Pinpoint the cell where the given text exists, returning its (X, Y) midpoint coordinate. 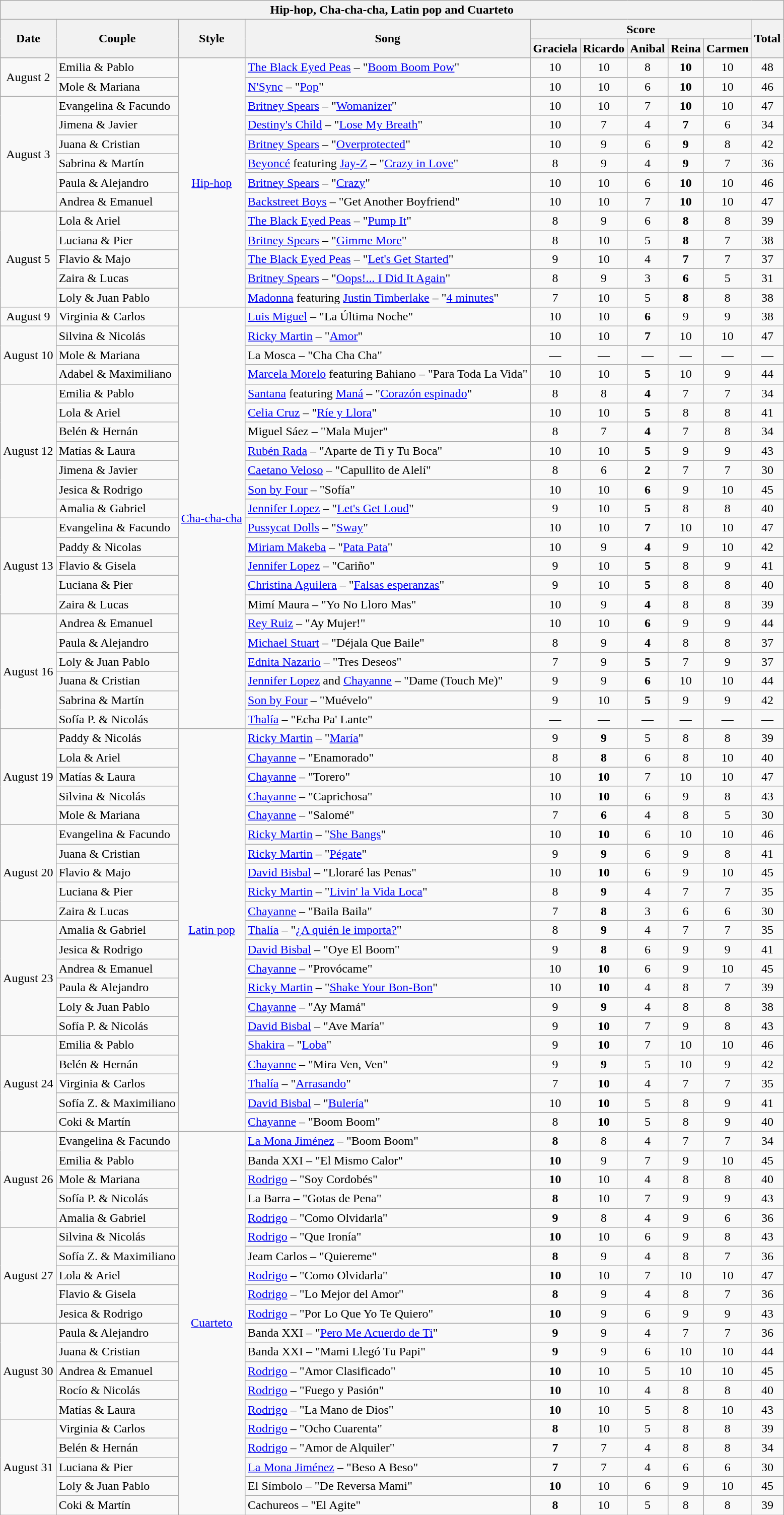
La Barra – "Gotas de Pena" (388, 1199)
Chayanne – "Torero" (388, 777)
Score (640, 29)
Jennifer Lopez – "Let's Get Loud" (388, 508)
Reina (686, 48)
31 (767, 279)
David Bisbal – "Ave María" (388, 1026)
August 24 (28, 1083)
Style (211, 39)
David Bisbal – "Oye El Boom" (388, 949)
Latin pop (211, 930)
The Black Eyed Peas – "Boom Boom Pow" (388, 67)
Thalía – "¿A quién le importa?" (388, 930)
Jennifer Lopez – "Cariño" (388, 566)
Ricky Martin – "Amor" (388, 336)
Christina Aguilera – "Falsas esperanzas" (388, 585)
La Mona Jiménez – "Beso A Beso" (388, 1467)
Paddy & Nicolas (117, 546)
Banda XXI – "Mami Llegó Tu Papi" (388, 1352)
Marcela Morelo featuring Bahiano – "Para Toda La Vida" (388, 374)
Miriam Makeba – "Pata Pata" (388, 546)
Miguel Sáez – "Mala Mujer" (388, 432)
Banda XXI – "Pero Me Acuerdo de Ti" (388, 1333)
Chayanne – "Provócame" (388, 969)
Britney Spears – "Overprotected" (388, 144)
August 3 (28, 154)
Banda XXI – "El Mismo Calor" (388, 1160)
Britney Spears – "Oops!... I Did It Again" (388, 279)
Ricky Martin – "Pégate" (388, 854)
Hip-hop (211, 182)
Graciela (555, 48)
Santana featuring Maná – "Corazón espinado" (388, 393)
August 10 (28, 355)
August 16 (28, 671)
Rodrigo – "La Mano de Dios" (388, 1409)
Rodrigo – "Fuego y Pasión" (388, 1390)
Ricky Martin – "María" (388, 738)
The Black Eyed Peas – "Let's Get Started" (388, 259)
August 23 (28, 978)
August 5 (28, 259)
La Mosca – "Cha Cha Cha" (388, 355)
Chayanne – "Boom Boom" (388, 1122)
Anibal (648, 48)
Destiny's Child – "Lose My Breath" (388, 125)
August 9 (28, 317)
El Símbolo – "De Reversa Mami" (388, 1486)
Ricardo (604, 48)
Rodrigo – "Amor Clasificado" (388, 1371)
N'Sync – "Pop" (388, 87)
Ednita Nazario – "Tres Deseos" (388, 662)
Rodrigo – "Amor de Alquiler" (388, 1448)
Rodrigo – "Que Ironía" (388, 1237)
Hip-hop, Cha-cha-cha, Latin pop and Cuarteto (392, 10)
August 2 (28, 77)
Jennifer Lopez and Chayanne – "Dame (Touch Me)" (388, 681)
David Bisbal – "Lloraré las Penas" (388, 873)
Cachureos – "El Agite" (388, 1505)
Chayanne – "Salomé" (388, 815)
August 20 (28, 872)
Ricky Martin – "She Bangs" (388, 834)
Thalía – "Arrasando" (388, 1083)
Rocío & Nicolás (117, 1390)
Thalía – "Echa Pa' Lante" (388, 719)
Chayanne – "Enamorado" (388, 757)
2 (648, 470)
August 30 (28, 1371)
Chayanne – "Mira Ven, Ven" (388, 1064)
Beyoncé featuring Jay-Z – "Crazy in Love" (388, 163)
Paddy & Nicolás (117, 738)
Son by Four – "Sofía" (388, 489)
David Bisbal – "Bulería" (388, 1103)
August 26 (28, 1179)
Ricky Martin – "Livin' la Vida Loca" (388, 892)
Chayanne – "Caprichosa" (388, 796)
Rodrigo – "Ocho Cuarenta" (388, 1428)
Rey Ruiz – "Ay Mujer!" (388, 624)
August 12 (28, 451)
August 31 (28, 1467)
August 19 (28, 777)
Michael Stuart – "Déjala Que Baile" (388, 643)
Britney Spears – "Crazy" (388, 182)
Rodrigo – "Por Lo Que Yo Te Quiero" (388, 1314)
Pussycat Dolls – "Sway" (388, 527)
Britney Spears – "Gimme More" (388, 240)
La Mona Jiménez – "Boom Boom" (388, 1141)
Luis Miguel – "La Última Noche" (388, 317)
Cuarteto (211, 1323)
Date (28, 39)
Carmen (727, 48)
Jeam Carlos – "Quiereme" (388, 1256)
Britney Spears – "Womanizer" (388, 106)
Adabel & Maximiliano (117, 374)
Couple (117, 39)
Chayanne – "Ay Mamá" (388, 1007)
Rodrigo – "Lo Mejor del Amor" (388, 1294)
Son by Four – "Muévelo" (388, 700)
Celia Cruz – "Ríe y Llora" (388, 412)
Chayanne – "Baila Baila" (388, 911)
August 13 (28, 566)
Mimí Maura – "Yo No Lloro Mas" (388, 604)
Caetano Veloso – "Capullito de Alelí" (388, 470)
Backstreet Boys – "Get Another Boyfriend" (388, 201)
Cha-cha-cha (211, 518)
Ricky Martin – "Shake Your Bon-Bon" (388, 988)
Rodrigo – "Soy Cordobés" (388, 1180)
Rubén Rada – "Aparte de Ti y Tu Boca" (388, 451)
Madonna featuring Justin Timberlake – "4 minutes" (388, 298)
The Black Eyed Peas – "Pump It" (388, 221)
Shakira – "Loba" (388, 1045)
48 (767, 67)
Song (388, 39)
August 27 (28, 1275)
Total (767, 39)
